Determine the (x, y) coordinate at the center of the cell enclosing the given text.  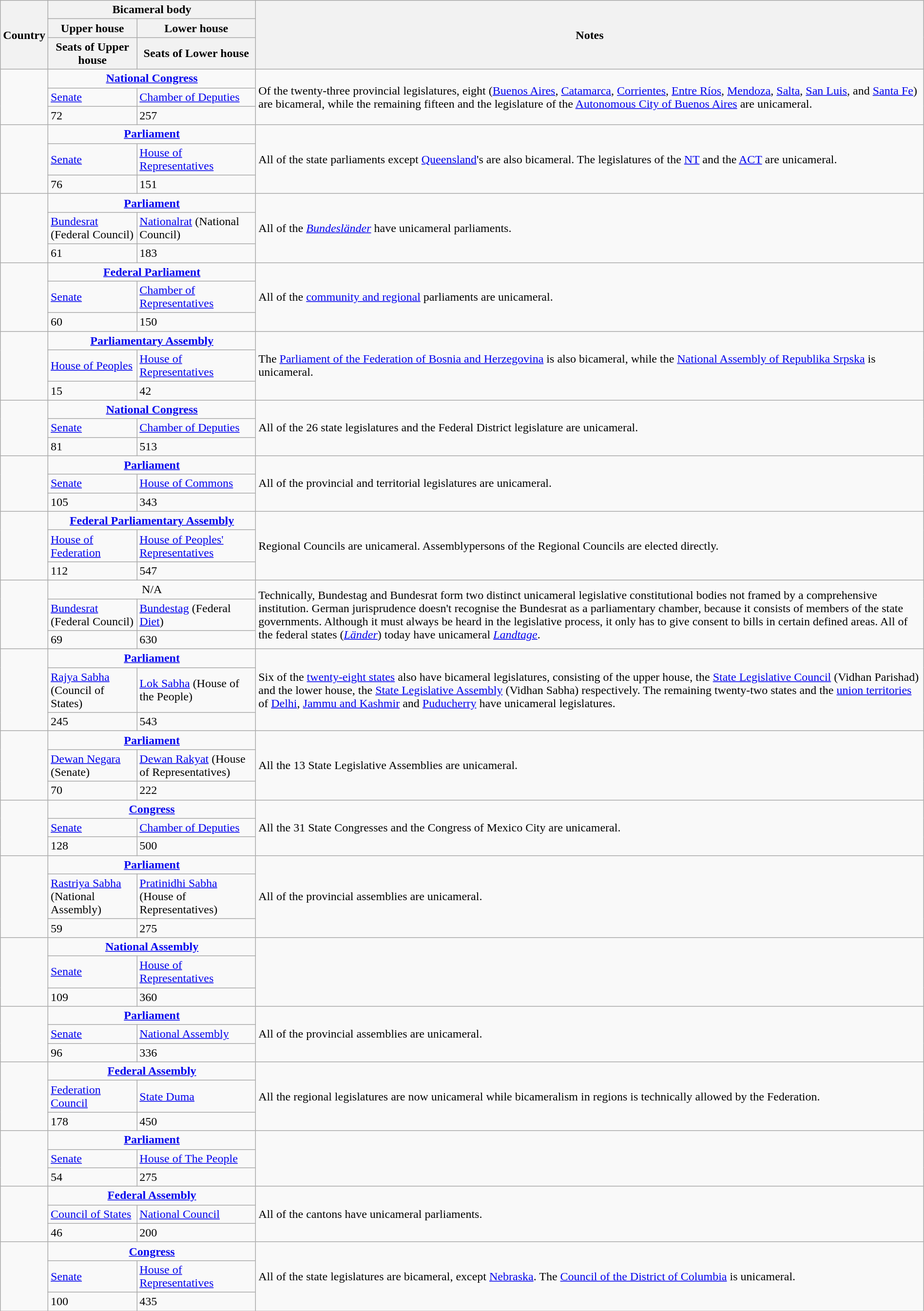
All of the community and regional parliaments are unicameral. (590, 296)
Bundestag (Federal Diet) (196, 614)
178 (92, 1121)
Pratinidhi Sabha (House of Representatives) (196, 896)
500 (196, 846)
257 (196, 116)
150 (196, 322)
630 (196, 640)
112 (92, 571)
Federal Parliament (152, 271)
200 (196, 1233)
70 (92, 790)
59 (92, 928)
National Council (196, 1214)
Lower house (196, 28)
State Duma (196, 1097)
House of Commons (196, 483)
105 (92, 502)
76 (92, 184)
54 (92, 1177)
House of The People (196, 1158)
435 (196, 1301)
Federal Parliamentary Assembly (152, 521)
Seats of Lower house (196, 54)
183 (196, 253)
Notes (590, 35)
109 (92, 997)
222 (196, 790)
46 (92, 1233)
House of Peoples' Representatives (196, 546)
100 (92, 1301)
Regional Councils are unicameral. Assemblypersons of the Regional Councils are elected directly. (590, 546)
All of the Bundesländer have unicameral parliaments. (590, 228)
543 (196, 722)
House of Federation (92, 546)
336 (196, 1053)
Federation Council (92, 1097)
House of Peoples (92, 366)
245 (92, 722)
72 (92, 116)
Upper house (92, 28)
Chamber of Representatives (196, 297)
The Parliament of the Federation of Bosnia and Herzegovina is also bicameral, while the National Assembly of Republika Srpska is unicameral. (590, 366)
All of the provincial and territorial legislatures are unicameral. (590, 483)
Seats of Upper house (92, 54)
450 (196, 1121)
Rastriya Sabha (National Assembly) (92, 896)
All of the cantons have unicameral parliaments. (590, 1214)
All the 31 State Congresses and the Congress of Mexico City are unicameral. (590, 828)
Dewan Negara (Senate) (92, 765)
Lok Sabha (House of the People) (196, 690)
61 (92, 253)
All the regional legislatures are now unicameral while bicameralism in regions is technically allowed by the Federation. (590, 1097)
Nationalrat (National Council) (196, 228)
All of the state parliaments except Queensland's are also bicameral. The legislatures of the NT and the ACT are unicameral. (590, 159)
96 (92, 1053)
42 (196, 391)
N/A (152, 589)
151 (196, 184)
Parliamentary Assembly (152, 341)
All of the state legislatures are bicameral, except Nebraska. The Council of the District of Columbia is unicameral. (590, 1276)
Council of States (92, 1214)
69 (92, 640)
547 (196, 571)
Country (24, 35)
15 (92, 391)
81 (92, 446)
All of the 26 state legislatures and the Federal District legislature are unicameral. (590, 428)
60 (92, 322)
Rajya Sabha (Council of States) (92, 690)
Bicameral body (152, 10)
513 (196, 446)
Dewan Rakyat (House of Representatives) (196, 765)
343 (196, 502)
360 (196, 997)
All the 13 State Legislative Assemblies are unicameral. (590, 765)
128 (92, 846)
